Provide the (x, y) coordinate of the cell's center where the given text is located.  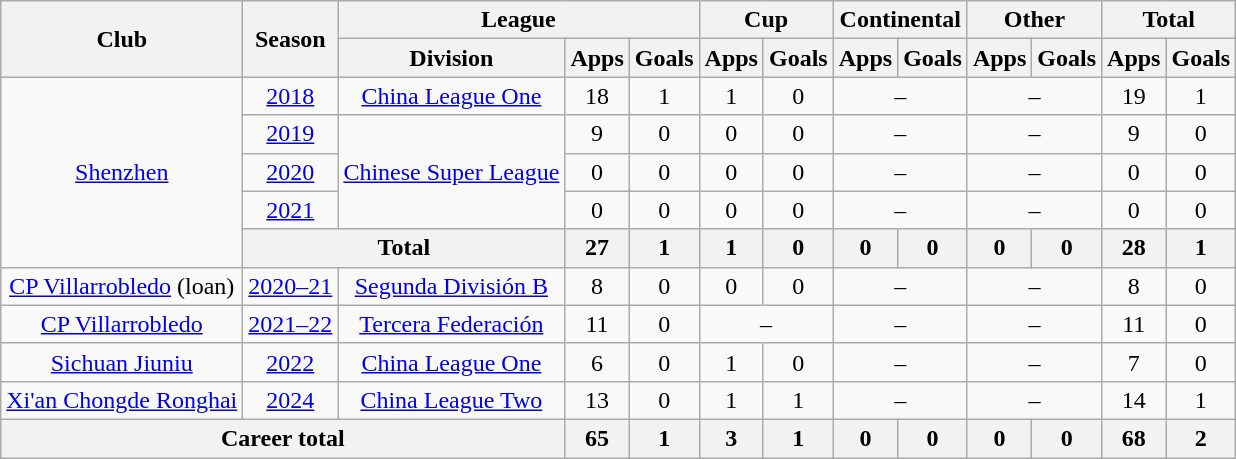
28 (1134, 248)
2021–22 (290, 324)
6 (597, 362)
2020 (290, 172)
Other (1034, 20)
Cup (766, 20)
Chinese Super League (452, 172)
Season (290, 39)
3 (731, 438)
CP Villarrobledo (loan) (122, 286)
65 (597, 438)
68 (1134, 438)
League (518, 20)
Sichuan Jiuniu (122, 362)
Xi'an Chongde Ronghai (122, 400)
14 (1134, 400)
Continental (900, 20)
2024 (290, 400)
Division (452, 58)
27 (597, 248)
Segunda División B (452, 286)
Shenzhen (122, 172)
13 (597, 400)
Tercera Federación (452, 324)
Career total (283, 438)
2018 (290, 96)
CP Villarrobledo (122, 324)
2022 (290, 362)
2019 (290, 134)
2020–21 (290, 286)
China League Two (452, 400)
2 (1201, 438)
18 (597, 96)
7 (1134, 362)
Club (122, 39)
2021 (290, 210)
19 (1134, 96)
